Determine the [X, Y] coordinate at the center of the cell enclosing the given text.  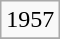
1957 [30, 20]
